Return the [x, y] coordinate for the center point of the cell that contains the specified text.  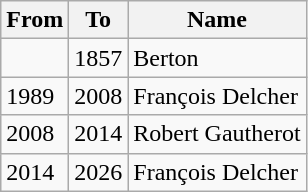
Robert Gautherot [217, 134]
From [35, 20]
1857 [98, 58]
Berton [217, 58]
2026 [98, 172]
To [98, 20]
Name [217, 20]
1989 [35, 96]
